Identify which cell holds the provided text, then report its (X, Y) central coordinate. 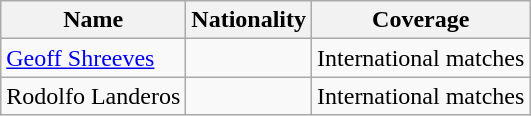
Rodolfo Landeros (94, 96)
Coverage (421, 20)
Name (94, 20)
Nationality (249, 20)
Geoff Shreeves (94, 58)
